Detect which cell encompasses the target text, then output its [x, y] center coordinate. 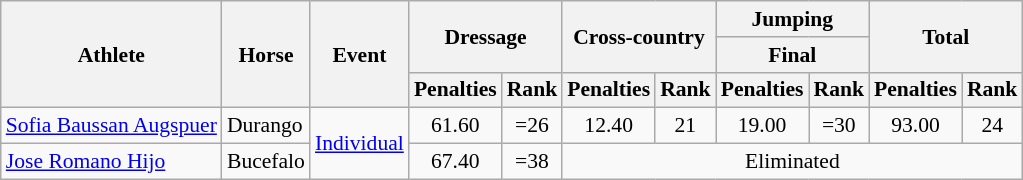
Bucefalo [266, 162]
19.00 [762, 126]
67.40 [456, 162]
Cross-country [638, 36]
Total [946, 36]
12.40 [608, 126]
Final [792, 55]
Individual [360, 144]
=38 [532, 162]
Sofia Baussan Augspuer [112, 126]
Eliminated [792, 162]
=30 [838, 126]
Durango [266, 126]
21 [686, 126]
61.60 [456, 126]
Jose Romano Hijo [112, 162]
Jumping [792, 19]
Event [360, 54]
=26 [532, 126]
93.00 [916, 126]
Athlete [112, 54]
Dressage [486, 36]
24 [992, 126]
Horse [266, 54]
